From the cell containing the given text, extract its center point as [X, Y] coordinate. 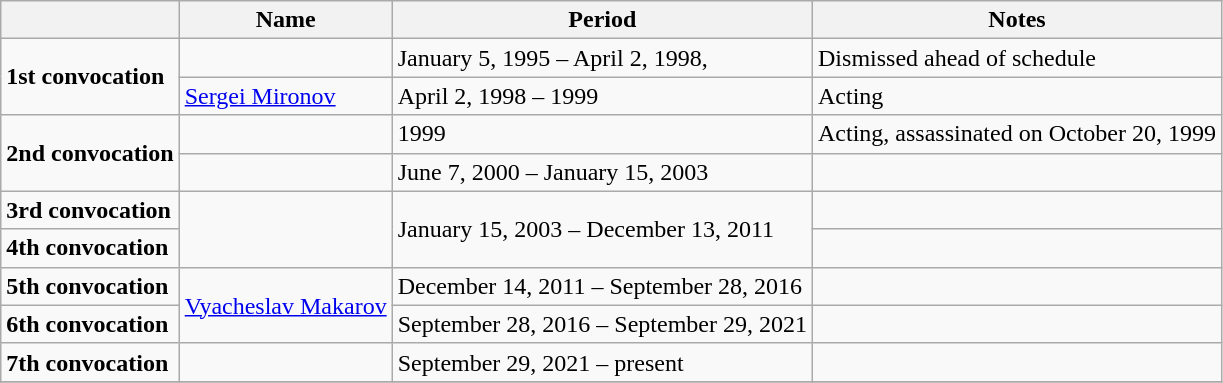
Acting [1018, 96]
April 2, 1998 – 1999 [602, 96]
1st convocation [90, 77]
1999 [602, 134]
Vyacheslav Makarov [286, 305]
3rd convocation [90, 210]
7th convocation [90, 362]
Sergei Mironov [286, 96]
September 28, 2016 – September 29, 2021 [602, 324]
Period [602, 20]
Name [286, 20]
January 5, 1995 – April 2, 1998, [602, 58]
December 14, 2011 – September 28, 2016 [602, 286]
June 7, 2000 – January 15, 2003 [602, 172]
Acting, assassinated on October 20, 1999 [1018, 134]
Dismissed ahead of schedule [1018, 58]
2nd convocation [90, 153]
September 29, 2021 – present [602, 362]
Notes [1018, 20]
4th convocation [90, 248]
5th convocation [90, 286]
6th convocation [90, 324]
January 15, 2003 – December 13, 2011 [602, 229]
